Capture the cell that displays the provided text and extract its (X, Y) central coordinate. 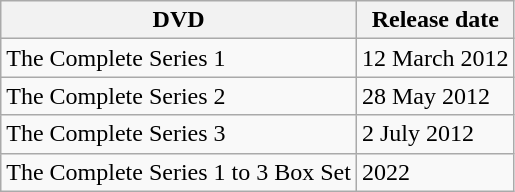
The Complete Series 1 to 3 Box Set (179, 172)
12 March 2012 (435, 58)
DVD (179, 20)
2022 (435, 172)
Release date (435, 20)
The Complete Series 2 (179, 96)
2 July 2012 (435, 134)
The Complete Series 3 (179, 134)
28 May 2012 (435, 96)
The Complete Series 1 (179, 58)
